Provide the [x, y] coordinate of the cell's center where the given text is located.  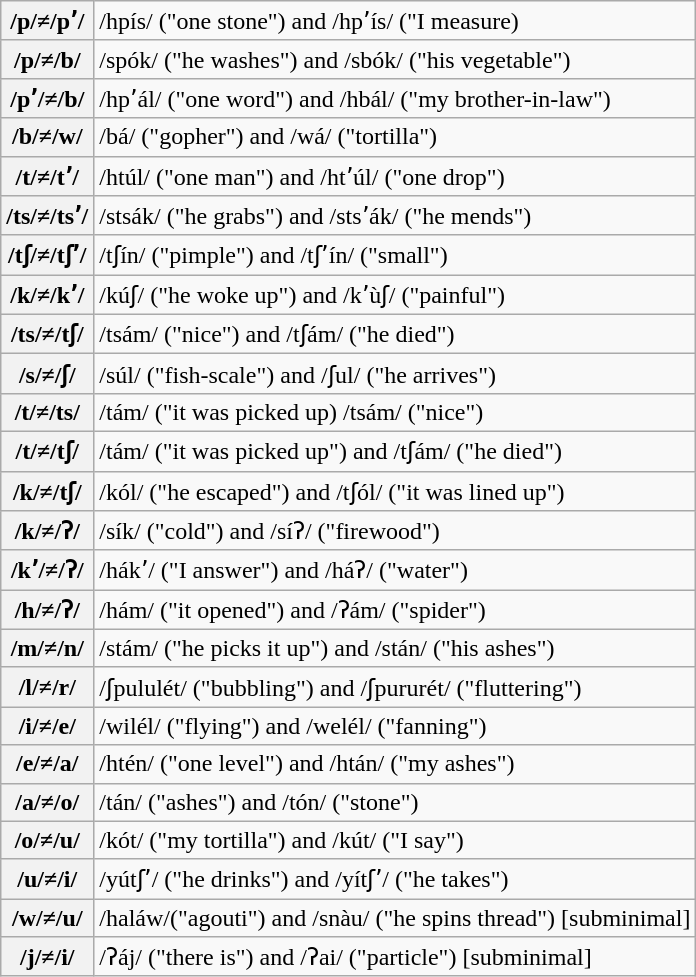
/haláw/("agouti") and /snàu/ ("he spins thread") [subminimal] [395, 918]
/tán/ ("ashes") and /tón/ ("stone") [395, 802]
/wilél/ ("flying") and /welél/ ("fanning") [395, 726]
/k/≠/tʃ/ [48, 491]
/e/≠/a/ [48, 764]
/sík/ ("cold") and /síʔ/ ("firewood") [395, 531]
/kʼ/≠/ʔ/ [48, 570]
/k/≠/ʔ/ [48, 531]
/ts/≠/tʃ/ [48, 334]
/hám/ ("it opened") and /ʔám/ ("spider") [395, 610]
/htúl/ ("one man") and /htʼúl/ ("one drop") [395, 176]
/kúʃ/ ("he woke up") and /kʼùʃ/ ("painful") [395, 295]
/hákʼ/ ("I answer") and /háʔ/ ("water") [395, 570]
/p/≠/b/ [48, 59]
/yútʃʼ/ ("he drinks") and /yítʃʼ/ ("he takes") [395, 879]
/k/≠/kʼ/ [48, 295]
/stám/ ("he picks it up") and /stán/ ("his ashes") [395, 648]
/a/≠/o/ [48, 802]
/hpʼál/ ("one word") and /hbál/ ("my brother-in-law") [395, 98]
/kól/ ("he escaped") and /tʃól/ ("it was lined up") [395, 491]
/kót/ ("my tortilla") and /kút/ ("I say") [395, 840]
/spók/ ("he washes") and /sbók/ ("his vegetable") [395, 59]
/l/≠/r/ [48, 687]
/m/≠/n/ [48, 648]
/tám/ ("it was picked up") and /tʃám/ ("he died") [395, 451]
/tʃ/≠/tʃʼ/ [48, 255]
/tʃín/ ("pimple") and /tʃʼín/ ("small") [395, 255]
/ts/≠/tsʼ/ [48, 216]
/h/≠/ʔ/ [48, 610]
/súl/ ("fish-scale") and /ʃul/ ("he arrives") [395, 374]
/bá/ ("gopher") and /wá/ ("tortilla") [395, 137]
/t/≠/ts/ [48, 412]
/u/≠/i/ [48, 879]
/ʃpululét/ ("bubbling") and /ʃpururét/ ("fluttering") [395, 687]
/w/≠/u/ [48, 918]
/stsák/ ("he grabs") and /stsʼák/ ("he mends") [395, 216]
/htén/ ("one level") and /htán/ ("my ashes") [395, 764]
/i/≠/e/ [48, 726]
/b/≠/w/ [48, 137]
/tám/ ("it was picked up) /tsám/ ("nice") [395, 412]
/tsám/ ("nice") and /tʃám/ ("he died") [395, 334]
/pʼ/≠/b/ [48, 98]
/p/≠/pʼ/ [48, 21]
/j/≠/i/ [48, 957]
/t/≠/tʃ/ [48, 451]
/s/≠/ʃ/ [48, 374]
/ʔáj/ ("there is") and /ʔai/ ("particle") [subminimal] [395, 957]
/hpís/ ("one stone") and /hpʼís/ ("I measure) [395, 21]
/t/≠/tʼ/ [48, 176]
/o/≠/u/ [48, 840]
